Detect which cell encompasses the target text, then output its [x, y] center coordinate. 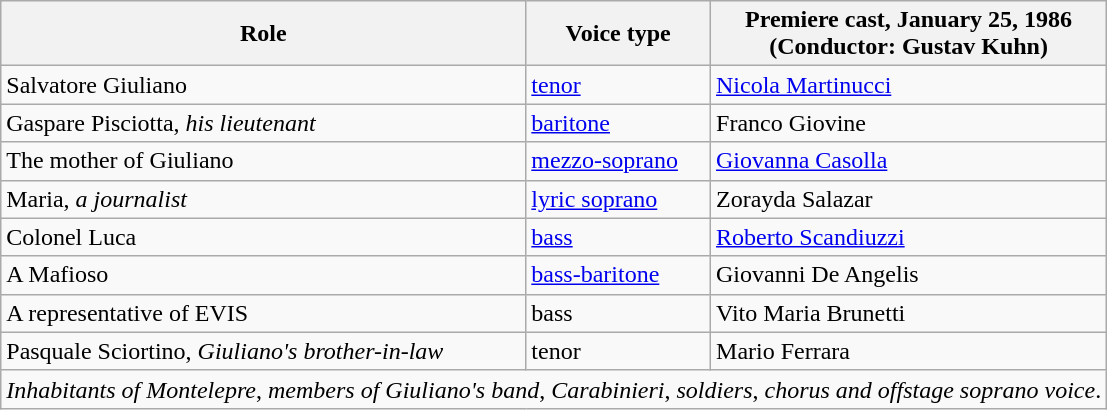
Inhabitants of Montelepre, members of Giuliano's band, Carabinieri, soldiers, chorus and offstage soprano voice. [554, 389]
bass-baritone [618, 275]
Mario Ferrara [909, 351]
Colonel Luca [264, 237]
baritone [618, 123]
Pasquale Sciortino, Giuliano's brother-in-law [264, 351]
mezzo-soprano [618, 161]
Maria, a journalist [264, 199]
Giovanni De Angelis [909, 275]
Gaspare Pisciotta, his lieutenant [264, 123]
Premiere cast, January 25, 1986(Conductor: Gustav Kuhn) [909, 34]
Salvatore Giuliano [264, 85]
Giovanna Casolla [909, 161]
Franco Giovine [909, 123]
The mother of Giuliano [264, 161]
Voice type [618, 34]
Nicola Martinucci [909, 85]
Zorayda Salazar [909, 199]
A Mafioso [264, 275]
A representative of EVIS [264, 313]
lyric soprano [618, 199]
Vito Maria Brunetti [909, 313]
Role [264, 34]
Roberto Scandiuzzi [909, 237]
